For the text-containing cell, return its midpoint in (X, Y) coordinate format. 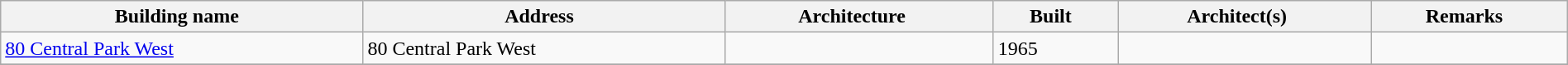
Architecture (859, 17)
Architect(s) (1245, 17)
Built (1055, 17)
Building name (182, 17)
Address (544, 17)
1965 (1055, 48)
Remarks (1470, 17)
